For the text-containing cell, return its midpoint in (X, Y) coordinate format. 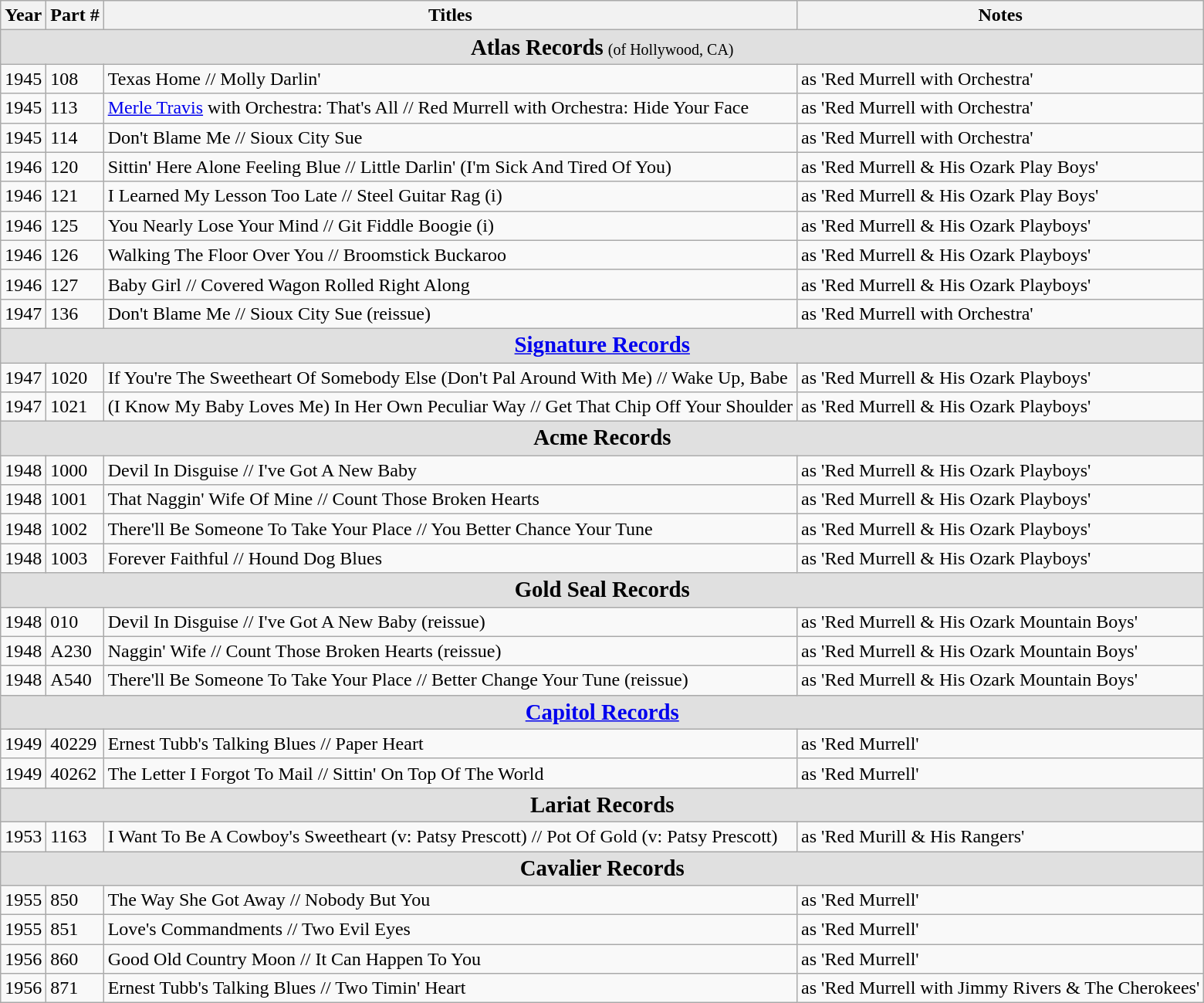
Atlas Records (of Hollywood, CA) (602, 47)
Don't Blame Me // Sioux City Sue (450, 137)
as 'Red Murrell with Jimmy Rivers & The Cherokees' (1000, 988)
108 (75, 79)
Naggin' Wife // Count Those Broken Hearts (reissue) (450, 651)
The Way She Got Away // Nobody But You (450, 900)
113 (75, 108)
Ernest Tubb's Talking Blues // Two Timin' Heart (450, 988)
I Learned My Lesson Too Late // Steel Guitar Rag (i) (450, 196)
Baby Girl // Covered Wagon Rolled Right Along (450, 284)
Part # (75, 15)
121 (75, 196)
1021 (75, 407)
1001 (75, 500)
Titles (450, 15)
You Nearly Lose Your Mind // Git Fiddle Boogie (i) (450, 225)
Lariat Records (602, 805)
Devil In Disguise // I've Got A New Baby (450, 470)
1002 (75, 529)
1003 (75, 558)
Notes (1000, 15)
136 (75, 313)
850 (75, 900)
(I Know My Baby Loves Me) In Her Own Peculiar Way // Get That Chip Off Your Shoulder (450, 407)
Forever Faithful // Hound Dog Blues (450, 558)
Year (23, 15)
Acme Records (602, 439)
871 (75, 988)
A540 (75, 680)
Sittin' Here Alone Feeling Blue // Little Darlin' (I'm Sick And Tired Of You) (450, 167)
Texas Home // Molly Darlin' (450, 79)
Ernest Tubb's Talking Blues // Paper Heart (450, 744)
1000 (75, 470)
Cavalier Records (602, 868)
Gold Seal Records (602, 590)
127 (75, 284)
010 (75, 622)
Good Old Country Moon // It Can Happen To You (450, 959)
Signature Records (602, 345)
125 (75, 225)
1020 (75, 378)
A230 (75, 651)
Devil In Disguise // I've Got A New Baby (reissue) (450, 622)
Don't Blame Me // Sioux City Sue (reissue) (450, 313)
Capitol Records (602, 712)
I Want To Be A Cowboy's Sweetheart (v: Patsy Prescott) // Pot Of Gold (v: Patsy Prescott) (450, 836)
120 (75, 167)
There'll Be Someone To Take Your Place // Better Change Your Tune (reissue) (450, 680)
as 'Red Murill & His Rangers' (1000, 836)
Merle Travis with Orchestra: That's All // Red Murrell with Orchestra: Hide Your Face (450, 108)
40229 (75, 744)
1163 (75, 836)
851 (75, 930)
Love's Commandments // Two Evil Eyes (450, 930)
40262 (75, 773)
1953 (23, 836)
The Letter I Forgot To Mail // Sittin' On Top Of The World (450, 773)
If You're The Sweetheart Of Somebody Else (Don't Pal Around With Me) // Wake Up, Babe (450, 378)
860 (75, 959)
114 (75, 137)
Walking The Floor Over You // Broomstick Buckaroo (450, 255)
That Naggin' Wife Of Mine // Count Those Broken Hearts (450, 500)
126 (75, 255)
There'll Be Someone To Take Your Place // You Better Chance Your Tune (450, 529)
